Return (X, Y) of the center of cell containing provided text 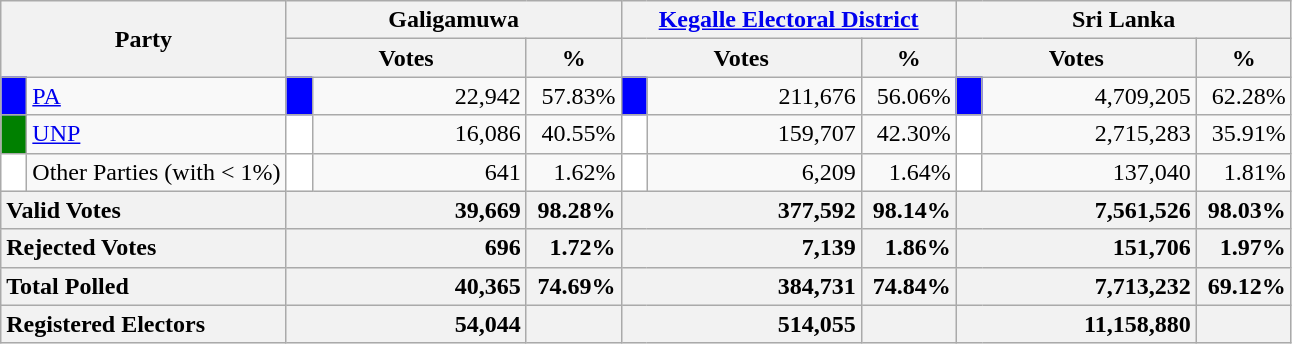
62.28% (1244, 96)
159,707 (754, 134)
74.69% (574, 286)
1.86% (908, 248)
PA (156, 96)
377,592 (741, 210)
98.14% (908, 210)
1.62% (574, 172)
Registered Electors (144, 324)
Kegalle Electoral District (788, 20)
11,158,880 (1076, 324)
74.84% (908, 286)
514,055 (741, 324)
211,676 (754, 96)
57.83% (574, 96)
16,086 (419, 134)
7,139 (741, 248)
Valid Votes (144, 210)
56.06% (908, 96)
39,669 (406, 210)
384,731 (741, 286)
641 (419, 172)
696 (406, 248)
1.72% (574, 248)
98.28% (574, 210)
1.64% (908, 172)
137,040 (1089, 172)
6,209 (754, 172)
2,715,283 (1089, 134)
54,044 (406, 324)
42.30% (908, 134)
1.81% (1244, 172)
Galigamuwa (454, 20)
151,706 (1076, 248)
40.55% (574, 134)
98.03% (1244, 210)
UNP (156, 134)
4,709,205 (1089, 96)
7,561,526 (1076, 210)
1.97% (1244, 248)
Other Parties (with < 1%) (156, 172)
69.12% (1244, 286)
22,942 (419, 96)
Sri Lanka (1124, 20)
40,365 (406, 286)
Rejected Votes (144, 248)
35.91% (1244, 134)
Party (144, 39)
7,713,232 (1076, 286)
Total Polled (144, 286)
